Extract the [X, Y] coordinate from the center of the cell holding the provided text.  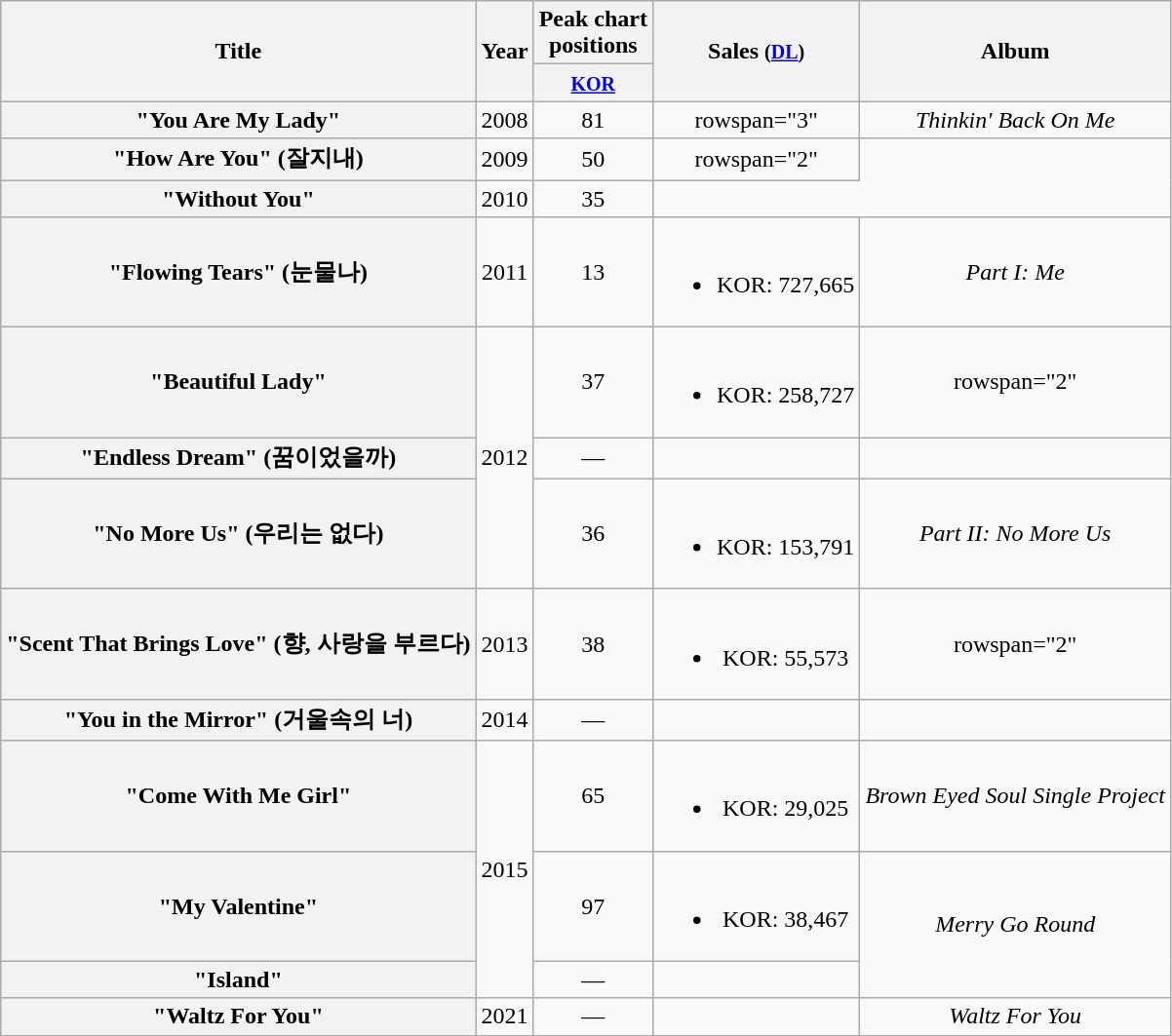
"Beautiful Lady" [238, 382]
Brown Eyed Soul Single Project [1016, 795]
"My Valentine" [238, 906]
2014 [505, 719]
"Waltz For You" [238, 1017]
Part II: No More Us [1016, 534]
"No More Us" (우리는 없다) [238, 534]
KOR [593, 83]
65 [593, 795]
36 [593, 534]
KOR: 727,665 [756, 273]
"Come With Me Girl" [238, 795]
2013 [505, 643]
Peak chart positions [593, 33]
97 [593, 906]
2010 [505, 198]
50 [593, 160]
KOR: 29,025 [756, 795]
81 [593, 120]
Merry Go Round [1016, 924]
KOR: 258,727 [756, 382]
38 [593, 643]
Year [505, 51]
2011 [505, 273]
rowspan="3" [756, 120]
"How Are You" (잘지내) [238, 160]
2015 [505, 869]
"Scent That Brings Love" (향, 사랑을 부르다) [238, 643]
KOR: 38,467 [756, 906]
Album [1016, 51]
35 [593, 198]
2009 [505, 160]
"Without You" [238, 198]
KOR: 153,791 [756, 534]
Sales (DL) [756, 51]
Waltz For You [1016, 1017]
2012 [505, 458]
"Island" [238, 979]
37 [593, 382]
"Endless Dream" (꿈이었을까) [238, 458]
"Flowing Tears" (눈물나) [238, 273]
2021 [505, 1017]
Part I: Me [1016, 273]
"You in the Mirror" (거울속의 너) [238, 719]
13 [593, 273]
Title [238, 51]
KOR: 55,573 [756, 643]
2008 [505, 120]
"You Are My Lady" [238, 120]
Thinkin' Back On Me [1016, 120]
